Locate the cell with the specified text and output its [X, Y] center coordinate. 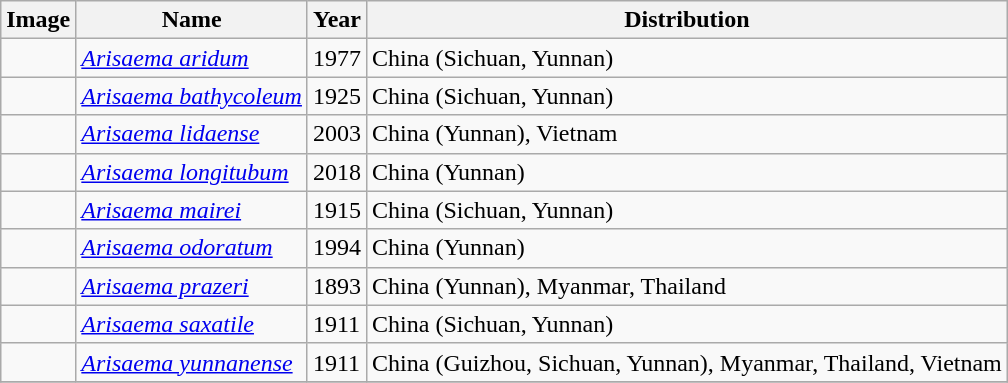
China (Yunnan), Myanmar, Thailand [688, 286]
1925 [336, 96]
Arisaema aridum [192, 58]
Arisaema mairei [192, 210]
China (Yunnan), Vietnam [688, 134]
Image [38, 20]
1994 [336, 248]
2003 [336, 134]
Arisaema odoratum [192, 248]
Arisaema longitubum [192, 172]
1977 [336, 58]
Year [336, 20]
1893 [336, 286]
Arisaema yunnanense [192, 362]
Arisaema prazeri [192, 286]
1915 [336, 210]
Name [192, 20]
2018 [336, 172]
Distribution [688, 20]
Arisaema bathycoleum [192, 96]
China (Guizhou, Sichuan, Yunnan), Myanmar, Thailand, Vietnam [688, 362]
Arisaema saxatile [192, 324]
Arisaema lidaense [192, 134]
